Identify which cell holds the provided text, then report its (X, Y) central coordinate. 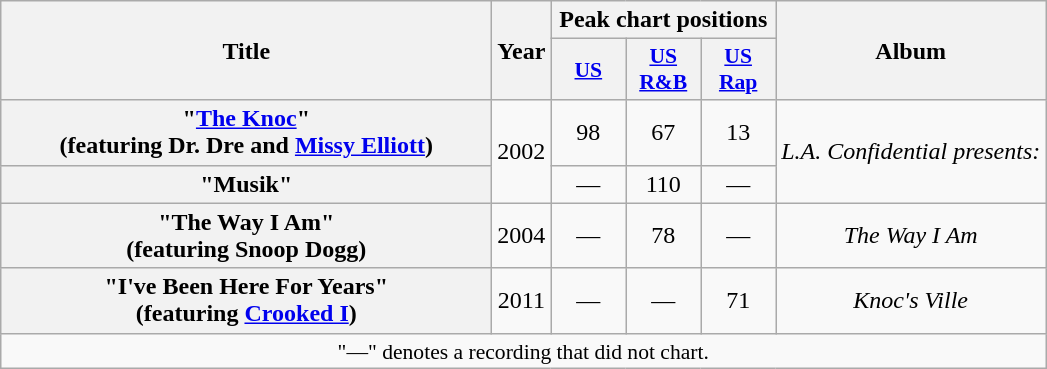
78 (664, 236)
"The Knoc"(featuring Dr. Dre and Missy Elliott) (246, 132)
110 (664, 184)
67 (664, 132)
Album (911, 50)
98 (588, 132)
13 (738, 132)
Knoc's Ville (911, 300)
Peak chart positions (664, 20)
"Musik" (246, 184)
US (588, 70)
2002 (522, 152)
L.A. Confidential presents: (911, 152)
71 (738, 300)
Year (522, 50)
USR&B (664, 70)
The Way I Am (911, 236)
"I've Been Here For Years"(featuring Crooked I) (246, 300)
2011 (522, 300)
2004 (522, 236)
"The Way I Am"(featuring Snoop Dogg) (246, 236)
USRap (738, 70)
Title (246, 50)
"—" denotes a recording that did not chart. (524, 351)
